Detect which cell encompasses the target text, then output its (X, Y) center coordinate. 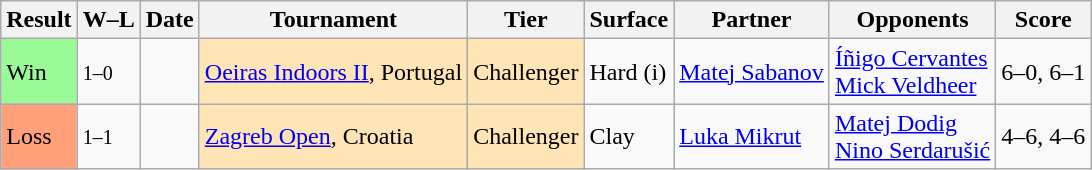
Oeiras Indoors II, Portugal (333, 72)
4–6, 4–6 (1044, 136)
Surface (629, 20)
Partner (752, 20)
1–1 (108, 136)
1–0 (108, 72)
Zagreb Open, Croatia (333, 136)
Matej Sabanov (752, 72)
6–0, 6–1 (1044, 72)
Tournament (333, 20)
Opponents (912, 20)
Clay (629, 136)
Win (39, 72)
W–L (108, 20)
Loss (39, 136)
Result (39, 20)
Matej Dodig Nino Serdarušić (912, 136)
Luka Mikrut (752, 136)
Date (170, 20)
Hard (i) (629, 72)
Score (1044, 20)
Íñigo Cervantes Mick Veldheer (912, 72)
Tier (526, 20)
